Locate the cell with the specified text and output its (x, y) center coordinate. 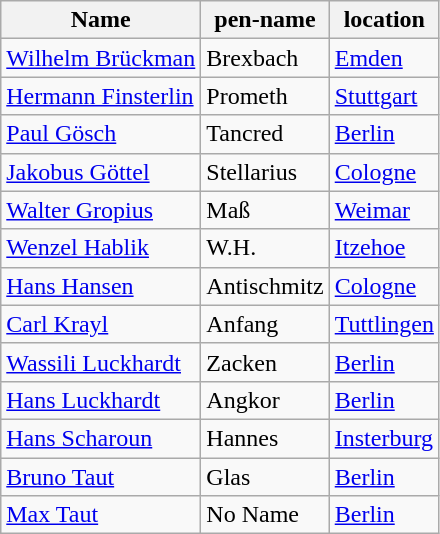
Stellarius (265, 172)
Hans Hansen (101, 286)
Max Taut (101, 515)
Maß (265, 210)
Zacken (265, 362)
Weimar (384, 210)
Tancred (265, 134)
Tuttlingen (384, 324)
Prometh (265, 96)
W.H. (265, 248)
Stuttgart (384, 96)
Hans Scharoun (101, 438)
Hannes (265, 438)
Wilhelm Brückman (101, 58)
location (384, 20)
Itzehoe (384, 248)
Jakobus Göttel (101, 172)
Walter Gropius (101, 210)
Hermann Finsterlin (101, 96)
Antischmitz (265, 286)
Bruno Taut (101, 477)
No Name (265, 515)
Wenzel Hablik (101, 248)
Paul Gösch (101, 134)
Hans Luckhardt (101, 400)
pen-name (265, 20)
Anfang (265, 324)
Wassili Luckhardt (101, 362)
Name (101, 20)
Angkor (265, 400)
Emden (384, 58)
Glas (265, 477)
Brexbach (265, 58)
Carl Krayl (101, 324)
Insterburg (384, 438)
